Capture the cell that displays the provided text and extract its [x, y] central coordinate. 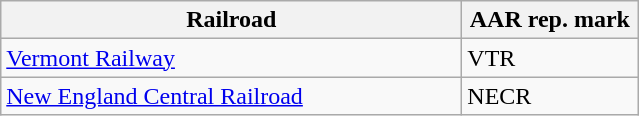
Railroad [232, 20]
AAR rep. mark [550, 20]
NECR [550, 96]
New England Central Railroad [232, 96]
Vermont Railway [232, 58]
VTR [550, 58]
